Extract the [X, Y] coordinate from the center of the cell holding the provided text.  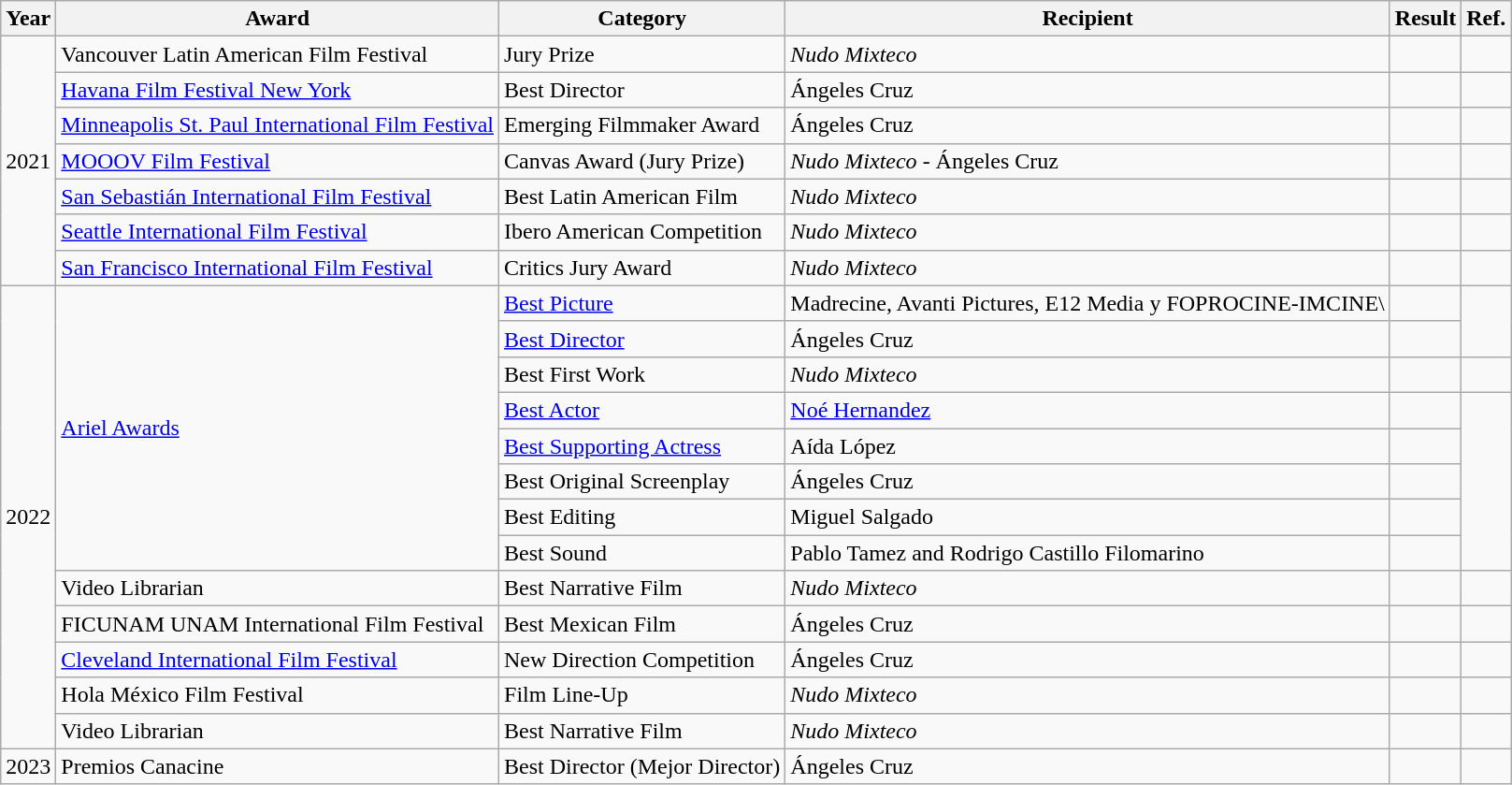
Year [28, 19]
San Francisco International Film Festival [278, 268]
Nudo Mixteco - Ángeles Cruz [1088, 161]
FICUNAM UNAM International Film Festival [278, 624]
San Sebastián International Film Festival [278, 196]
Recipient [1088, 19]
Aída López [1088, 446]
Ibero American Competition [642, 232]
Award [278, 19]
Emerging Filmmaker Award [642, 125]
Vancouver Latin American Film Festival [278, 54]
Best Editing [642, 517]
Critics Jury Award [642, 268]
Minneapolis St. Paul International Film Festival [278, 125]
Premios Canacine [278, 766]
Jury Prize [642, 54]
Seattle International Film Festival [278, 232]
Hola México Film Festival [278, 695]
Best Supporting Actress [642, 446]
Noé Hernandez [1088, 410]
Result [1425, 19]
2021 [28, 161]
Ariel Awards [278, 428]
Best Latin American Film [642, 196]
Best First Work [642, 374]
New Direction Competition [642, 660]
Best Director (Mejor Director) [642, 766]
2023 [28, 766]
Best Picture [642, 303]
Best Actor [642, 410]
Canvas Award (Jury Prize) [642, 161]
MOOOV Film Festival [278, 161]
Madrecine, Avanti Pictures, E12 Media y FOPROCINE-IMCINE\ [1088, 303]
Best Sound [642, 553]
Miguel Salgado [1088, 517]
Best Mexican Film [642, 624]
Category [642, 19]
Pablo Tamez and Rodrigo Castillo Filomarino [1088, 553]
2022 [28, 516]
Havana Film Festival New York [278, 90]
Ref. [1487, 19]
Cleveland International Film Festival [278, 660]
Best Original Screenplay [642, 482]
Film Line-Up [642, 695]
